Provide the [x, y] coordinate of the cell's center where the given text is located.  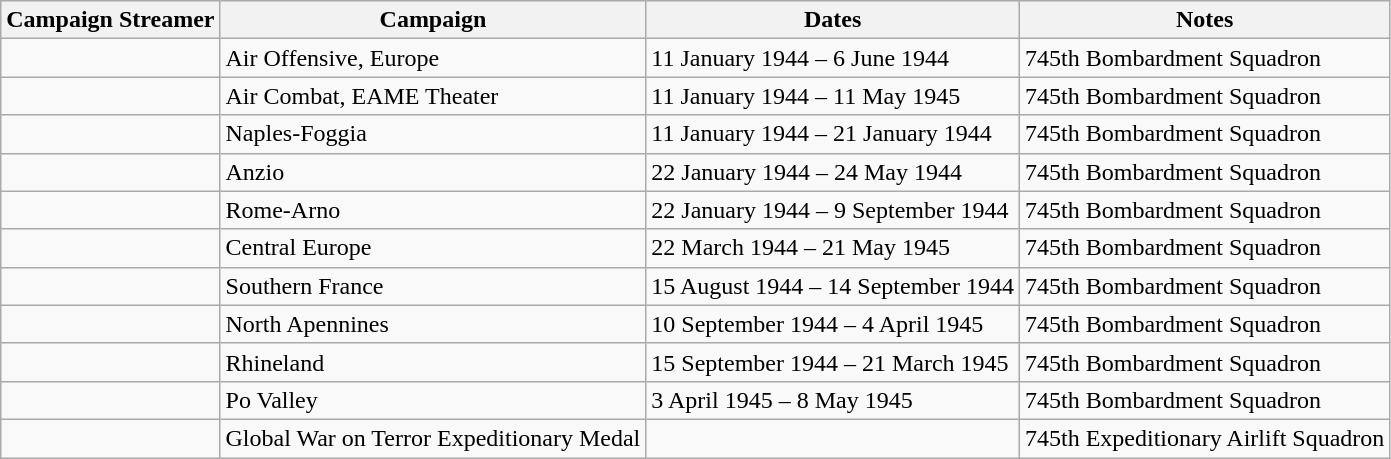
Dates [833, 20]
Naples-Foggia [433, 134]
Rome-Arno [433, 210]
22 January 1944 – 24 May 1944 [833, 172]
11 January 1944 – 11 May 1945 [833, 96]
Po Valley [433, 400]
North Apennines [433, 324]
Southern France [433, 286]
Campaign Streamer [110, 20]
15 August 1944 – 14 September 1944 [833, 286]
22 January 1944 – 9 September 1944 [833, 210]
Central Europe [433, 248]
22 March 1944 – 21 May 1945 [833, 248]
745th Expeditionary Airlift Squadron [1205, 438]
Notes [1205, 20]
Rhineland [433, 362]
3 April 1945 – 8 May 1945 [833, 400]
11 January 1944 – 21 January 1944 [833, 134]
Anzio [433, 172]
15 September 1944 – 21 March 1945 [833, 362]
Air Offensive, Europe [433, 58]
Global War on Terror Expeditionary Medal [433, 438]
Air Combat, EAME Theater [433, 96]
Campaign [433, 20]
11 January 1944 – 6 June 1944 [833, 58]
10 September 1944 – 4 April 1945 [833, 324]
